Search for the cell housing the specified text and yield its (X, Y) center coordinate. 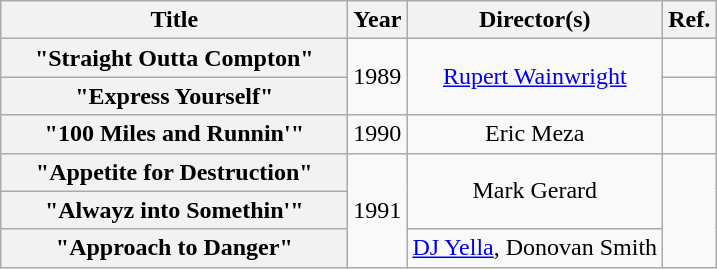
"Straight Outta Compton" (174, 58)
1991 (378, 210)
"100 Miles and Runnin'" (174, 134)
Year (378, 20)
1989 (378, 77)
"Approach to Danger" (174, 248)
1990 (378, 134)
Title (174, 20)
Mark Gerard (535, 191)
DJ Yella, Donovan Smith (535, 248)
Director(s) (535, 20)
Eric Meza (535, 134)
"Express Yourself" (174, 96)
Rupert Wainwright (535, 77)
"Alwayz into Somethin'" (174, 210)
Ref. (690, 20)
"Appetite for Destruction" (174, 172)
